Extract the [X, Y] coordinate from the center of the cell holding the provided text.  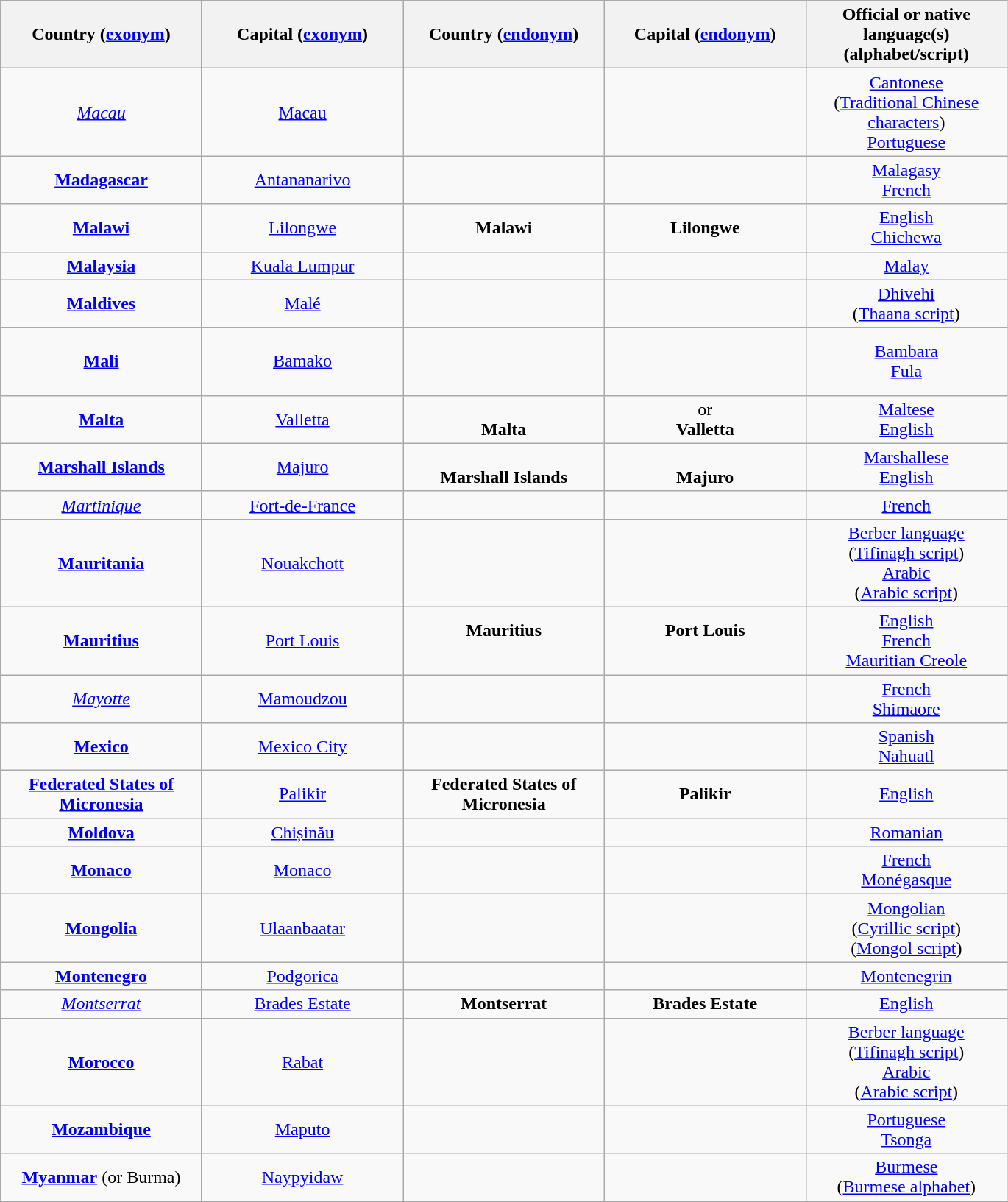
Mali [102, 361]
Madagascar [102, 180]
Mongolian(Cyrillic script)(Mongol script) [906, 928]
Naypyidaw [302, 1178]
Ulaanbaatar [302, 928]
Rabat [302, 1061]
French [906, 505]
BambaraFula [906, 361]
Mexico City [302, 746]
Cantonese(Traditional Chinese characters)Portuguese [906, 112]
SpanishNahuatl [906, 746]
Fort-de-France [302, 505]
Romanian [906, 832]
or Valletta [705, 420]
Chișinău [302, 832]
Burmese(Burmese alphabet) [906, 1178]
Montenegro [102, 976]
Mamoudzou [302, 698]
Country (endonym) [504, 35]
Maldives [102, 303]
Capital (exonym) [302, 35]
Mongolia [102, 928]
MalagasyFrench [906, 180]
EnglishFrenchMauritian Creole [906, 640]
Nouakchott [302, 562]
Malé [302, 303]
Antananarivo [302, 180]
MalteseEnglish [906, 420]
Bamako [302, 361]
Morocco [102, 1061]
Mexico [102, 746]
Malaysia [102, 266]
FrenchMonégasque [906, 870]
FrenchShimaore [906, 698]
Myanmar (or Burma) [102, 1178]
Podgorica [302, 976]
Moldova [102, 832]
Mayotte [102, 698]
Kuala Lumpur [302, 266]
Capital (endonym) [705, 35]
Official or native language(s) (alphabet/script) [906, 35]
EnglishChichewa [906, 228]
Marshallese English [906, 467]
Dhivehi(Thaana script) [906, 303]
Maputo [302, 1129]
Valletta [302, 420]
PortugueseTsonga [906, 1129]
Mauritania [102, 562]
Country (exonym) [102, 35]
Martinique [102, 505]
Malay [906, 266]
Mozambique [102, 1129]
Montenegrin [906, 976]
